Locate the cell with the specified text and output its (X, Y) center coordinate. 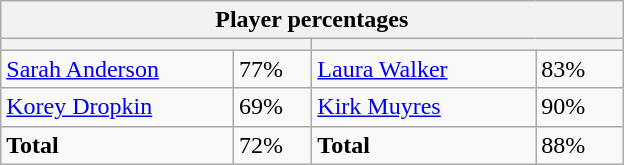
Laura Walker (424, 69)
Korey Dropkin (118, 107)
72% (273, 145)
77% (273, 69)
83% (580, 69)
Sarah Anderson (118, 69)
90% (580, 107)
Player percentages (312, 20)
69% (273, 107)
88% (580, 145)
Kirk Muyres (424, 107)
